Capture the cell that displays the provided text and extract its [X, Y] central coordinate. 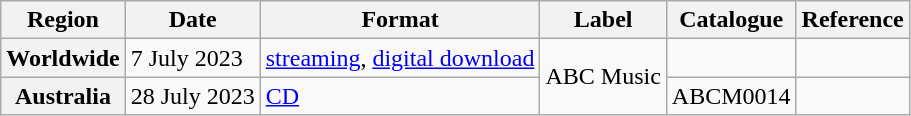
ABC Music [603, 77]
ABCM0014 [731, 96]
CD [400, 96]
Region [63, 20]
Label [603, 20]
28 July 2023 [192, 96]
Catalogue [731, 20]
Worldwide [63, 58]
7 July 2023 [192, 58]
Reference [852, 20]
Australia [63, 96]
Format [400, 20]
Date [192, 20]
streaming, digital download [400, 58]
